Pinpoint the cell where the given text exists, returning its (X, Y) midpoint coordinate. 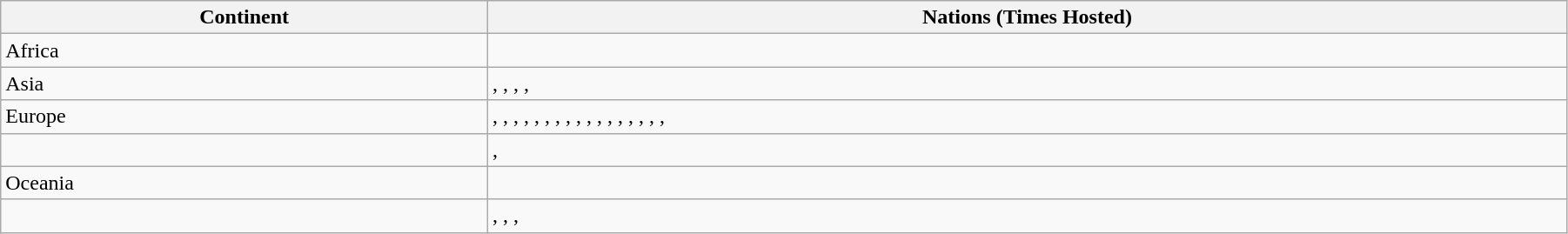
Nations (Times Hosted) (1028, 17)
, , , (1028, 216)
, , , , , , , , , , , , , , , , , (1028, 117)
, , , , (1028, 84)
Oceania (245, 183)
, (1028, 150)
Continent (245, 17)
Europe (245, 117)
Asia (245, 84)
Africa (245, 50)
